Determine the (X, Y) coordinate at the center of the cell enclosing the given text.  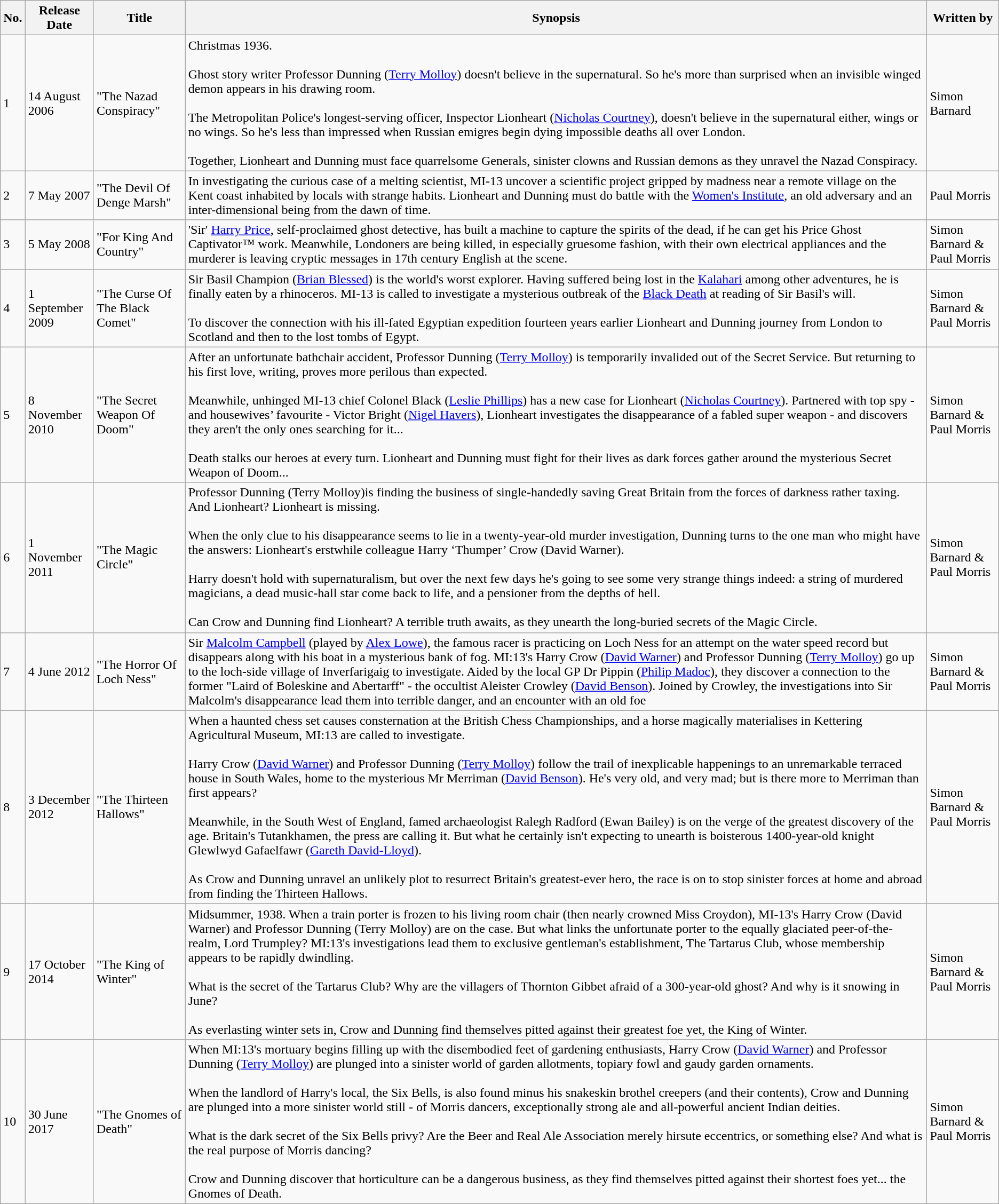
4 June 2012 (59, 671)
7 May 2007 (59, 195)
"The Secret Weapon Of Doom" (139, 415)
"For King And Country" (139, 244)
1 September 2009 (59, 308)
"The Thirteen Hallows" (139, 807)
14 August 2006 (59, 103)
"The Nazad Conspiracy" (139, 103)
5 May 2008 (59, 244)
"The Curse Of The Black Comet" (139, 308)
Simon Barnard (963, 103)
"The Gnomes of Death" (139, 1121)
8 (13, 807)
8 November 2010 (59, 415)
Release Date (59, 18)
"The Horror Of Loch Ness" (139, 671)
1 (13, 103)
17 October 2014 (59, 971)
"The King of Winter" (139, 971)
Synopsis (556, 18)
5 (13, 415)
No. (13, 18)
Title (139, 18)
Paul Morris (963, 195)
9 (13, 971)
3 (13, 244)
6 (13, 557)
"The Magic Circle" (139, 557)
"The Devil Of Denge Marsh" (139, 195)
Written by (963, 18)
2 (13, 195)
1 November 2011 (59, 557)
3 December 2012 (59, 807)
10 (13, 1121)
4 (13, 308)
30 June 2017 (59, 1121)
7 (13, 671)
